Identify which cell holds the provided text, then report its [x, y] central coordinate. 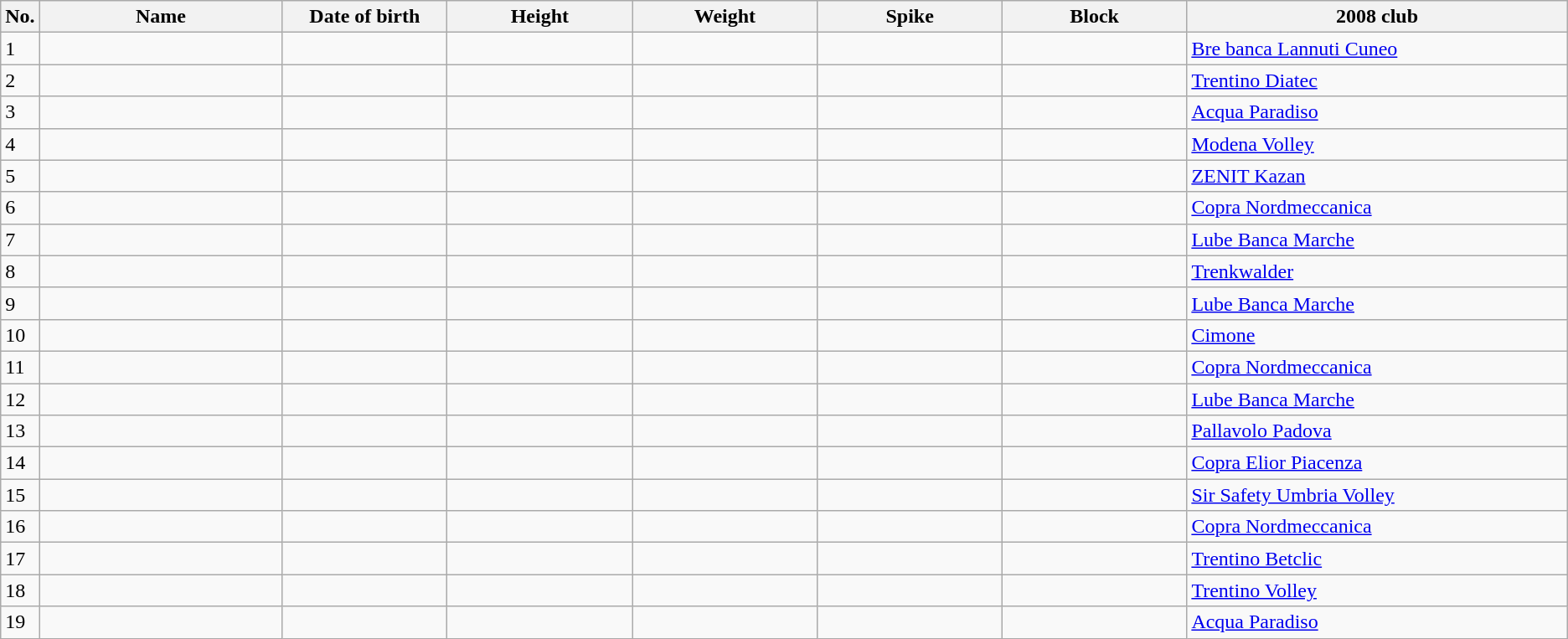
18 [20, 590]
Copra Elior Piacenza [1377, 463]
13 [20, 431]
11 [20, 367]
Height [539, 17]
16 [20, 527]
6 [20, 208]
14 [20, 463]
Sir Safety Umbria Volley [1377, 495]
ZENIT Kazan [1377, 176]
1 [20, 49]
Spike [910, 17]
Trentino Volley [1377, 590]
5 [20, 176]
No. [20, 17]
Weight [725, 17]
Pallavolo Padova [1377, 431]
Block [1094, 17]
8 [20, 271]
Trentino Diatec [1377, 80]
17 [20, 559]
2008 club [1377, 17]
4 [20, 144]
Trenkwalder [1377, 271]
15 [20, 495]
2 [20, 80]
9 [20, 303]
19 [20, 622]
Cimone [1377, 335]
Name [161, 17]
10 [20, 335]
Bre banca Lannuti Cuneo [1377, 49]
12 [20, 399]
Trentino Betclic [1377, 559]
Date of birth [365, 17]
3 [20, 112]
Modena Volley [1377, 144]
7 [20, 240]
